Scan for the cell matching the given text and deliver its (X, Y) coordinate at center. 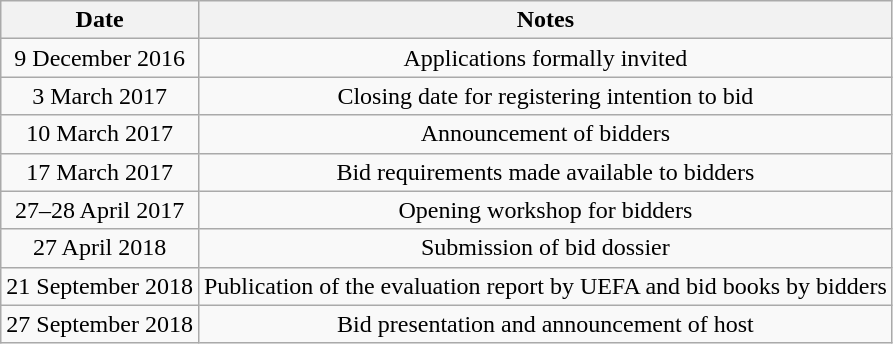
3 March 2017 (100, 96)
27–28 April 2017 (100, 210)
Bid presentation and announcement of host (545, 324)
Bid requirements made available to bidders (545, 172)
Opening workshop for bidders (545, 210)
27 September 2018 (100, 324)
9 December 2016 (100, 58)
Submission of bid dossier (545, 248)
Publication of the evaluation report by UEFA and bid books by bidders (545, 286)
Date (100, 20)
Closing date for registering intention to bid (545, 96)
21 September 2018 (100, 286)
27 April 2018 (100, 248)
17 March 2017 (100, 172)
10 March 2017 (100, 134)
Announcement of bidders (545, 134)
Applications formally invited (545, 58)
Notes (545, 20)
